For the text-containing cell, return its midpoint in [x, y] coordinate format. 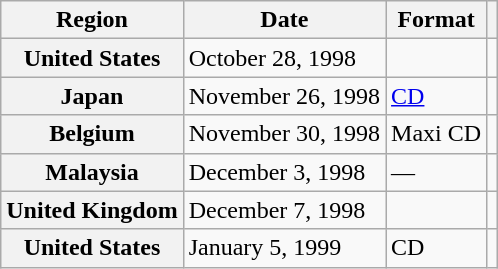
Region [92, 20]
Japan [92, 96]
Maxi CD [436, 134]
January 5, 1999 [284, 248]
December 3, 1998 [284, 172]
— [436, 172]
October 28, 1998 [284, 58]
Belgium [92, 134]
November 30, 1998 [284, 134]
November 26, 1998 [284, 96]
December 7, 1998 [284, 210]
Malaysia [92, 172]
Date [284, 20]
United Kingdom [92, 210]
Format [436, 20]
